Detect which cell encompasses the target text, then output its (X, Y) center coordinate. 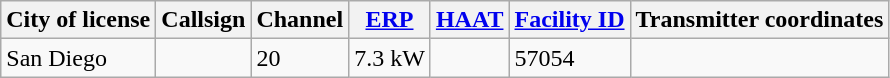
Channel (300, 20)
7.3 kW (390, 58)
Callsign (204, 20)
Facility ID (570, 20)
20 (300, 58)
ERP (390, 20)
San Diego (78, 58)
Transmitter coordinates (760, 20)
57054 (570, 58)
City of license (78, 20)
HAAT (470, 20)
